Find where the given text appears and provide that cell's center as [X, Y] coordinate. 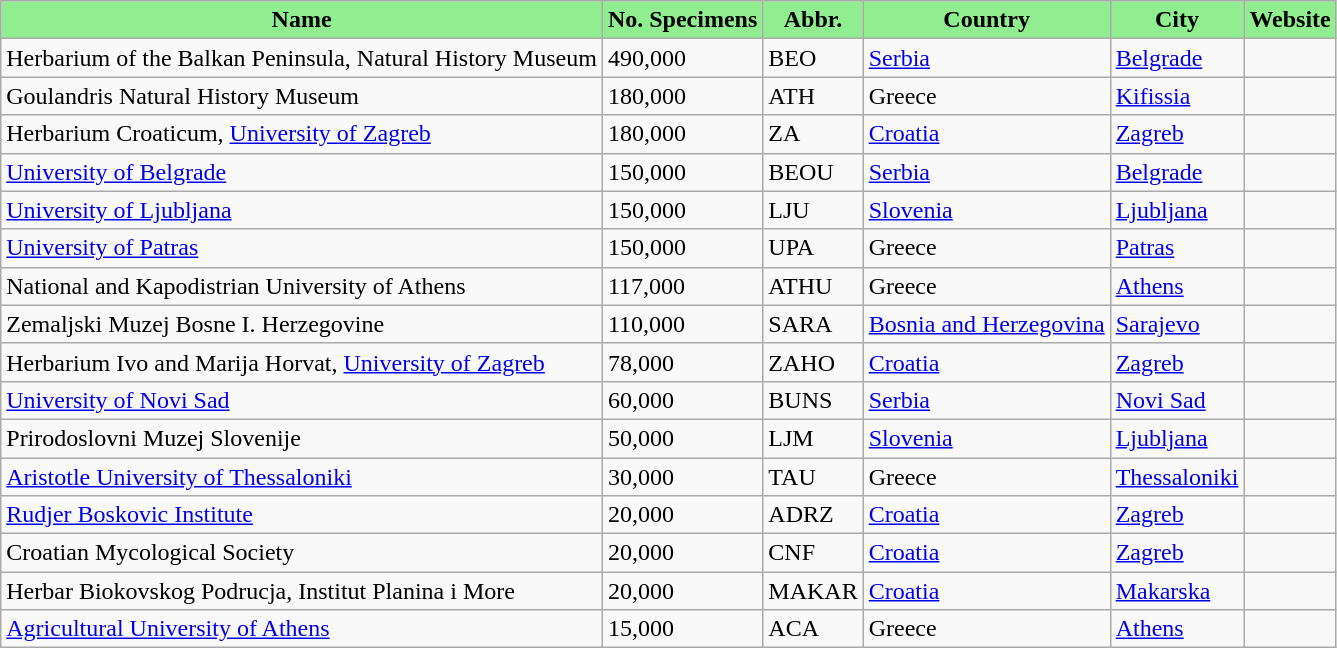
BUNS [813, 400]
University of Belgrade [302, 172]
Herbarium of the Balkan Peninsula, Natural History Museum [302, 58]
MAKAR [813, 591]
Country [986, 20]
LJU [813, 210]
ACA [813, 629]
City [1177, 20]
Herbarium Ivo and Marija Horvat, University of Zagreb [302, 362]
117,000 [682, 286]
Herbarium Croaticum, University of Zagreb [302, 134]
Prirodoslovni Muzej Slovenije [302, 438]
110,000 [682, 324]
50,000 [682, 438]
Zemaljski Muzej Bosne I. Herzegovine [302, 324]
30,000 [682, 477]
UPA [813, 248]
15,000 [682, 629]
Goulandris Natural History Museum [302, 96]
Bosnia and Herzegovina [986, 324]
ATHU [813, 286]
CNF [813, 553]
Sarajevo [1177, 324]
University of Patras [302, 248]
BEO [813, 58]
Name [302, 20]
Herbar Biokovskog Podrucja, Institut Planina i More [302, 591]
Rudjer Boskovic Institute [302, 515]
University of Ljubljana [302, 210]
Agricultural University of Athens [302, 629]
No. Specimens [682, 20]
Thessaloniki [1177, 477]
ADRZ [813, 515]
National and Kapodistrian University of Athens [302, 286]
Makarska [1177, 591]
TAU [813, 477]
SARA [813, 324]
LJM [813, 438]
Novi Sad [1177, 400]
Croatian Mycological Society [302, 553]
University of Novi Sad [302, 400]
Website [1290, 20]
Abbr. [813, 20]
BEOU [813, 172]
Patras [1177, 248]
60,000 [682, 400]
Aristotle University of Thessaloniki [302, 477]
ATH [813, 96]
ZA [813, 134]
490,000 [682, 58]
78,000 [682, 362]
ZAHO [813, 362]
Kifissia [1177, 96]
